Provide the [x, y] coordinate of the cell's center where the given text is located.  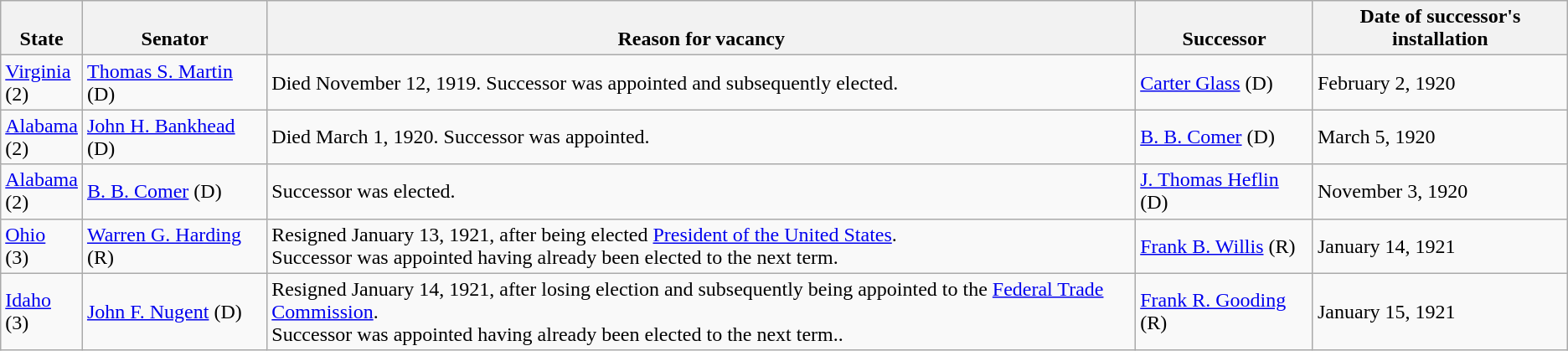
Warren G. Harding (R) [174, 246]
Died November 12, 1919. Successor was appointed and subsequently elected. [702, 82]
February 2, 1920 [1440, 82]
January 15, 1921 [1440, 312]
Carter Glass (D) [1225, 82]
Died March 1, 1920. Successor was appointed. [702, 137]
Thomas S. Martin (D) [174, 82]
Virginia(2) [42, 82]
Successor [1225, 28]
Frank R. Gooding (R) [1225, 312]
J. Thomas Heflin (D) [1225, 191]
Reason for vacancy [702, 28]
John F. Nugent (D) [174, 312]
January 14, 1921 [1440, 246]
November 3, 1920 [1440, 191]
March 5, 1920 [1440, 137]
Ohio(3) [42, 246]
Resigned January 13, 1921, after being elected President of the United States.Successor was appointed having already been elected to the next term. [702, 246]
Date of successor's installation [1440, 28]
Frank B. Willis (R) [1225, 246]
Senator [174, 28]
Idaho(3) [42, 312]
John H. Bankhead (D) [174, 137]
State [42, 28]
Successor was elected. [702, 191]
